Return [x, y] of the center of cell containing provided text 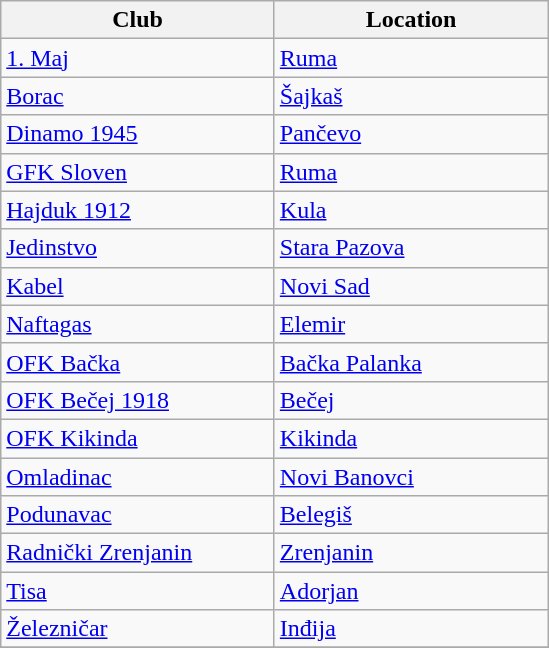
Naftagas [138, 324]
Location [411, 20]
Inđija [411, 629]
Tisa [138, 591]
Pančevo [411, 134]
Novi Sad [411, 286]
1. Maj [138, 58]
Kikinda [411, 438]
Borac [138, 96]
Adorjan [411, 591]
OFK Bačka [138, 362]
Bačka Palanka [411, 362]
Radnički Zrenjanin [138, 553]
Železničar [138, 629]
Omladinac [138, 477]
Club [138, 20]
Šajkaš [411, 96]
Zrenjanin [411, 553]
Bečej [411, 400]
Elemir [411, 324]
Novi Banovci [411, 477]
Hajduk 1912 [138, 210]
Kula [411, 210]
Jedinstvo [138, 248]
OFK Kikinda [138, 438]
Belegiš [411, 515]
OFK Bečej 1918 [138, 400]
GFK Sloven [138, 172]
Kabel [138, 286]
Dinamo 1945 [138, 134]
Stara Pazova [411, 248]
Podunavac [138, 515]
